Locate the cell with the specified text and output its [x, y] center coordinate. 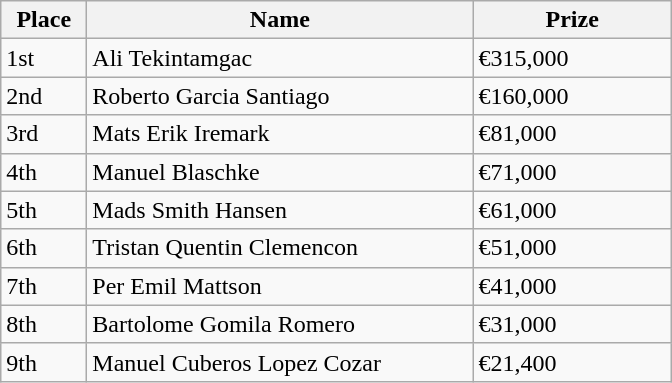
€21,400 [572, 362]
Per Emil Mattson [280, 286]
Manuel Blaschke [280, 172]
Place [44, 20]
7th [44, 286]
Bartolome Gomila Romero [280, 324]
€61,000 [572, 210]
Prize [572, 20]
€31,000 [572, 324]
Mads Smith Hansen [280, 210]
4th [44, 172]
€71,000 [572, 172]
9th [44, 362]
3rd [44, 134]
€51,000 [572, 248]
8th [44, 324]
€41,000 [572, 286]
Roberto Garcia Santiago [280, 96]
2nd [44, 96]
Manuel Cuberos Lopez Cozar [280, 362]
1st [44, 58]
Ali Tekintamgac [280, 58]
Tristan Quentin Clemencon [280, 248]
Name [280, 20]
5th [44, 210]
€160,000 [572, 96]
Mats Erik Iremark [280, 134]
6th [44, 248]
€81,000 [572, 134]
€315,000 [572, 58]
